Locate the cell with the specified text and output its (X, Y) center coordinate. 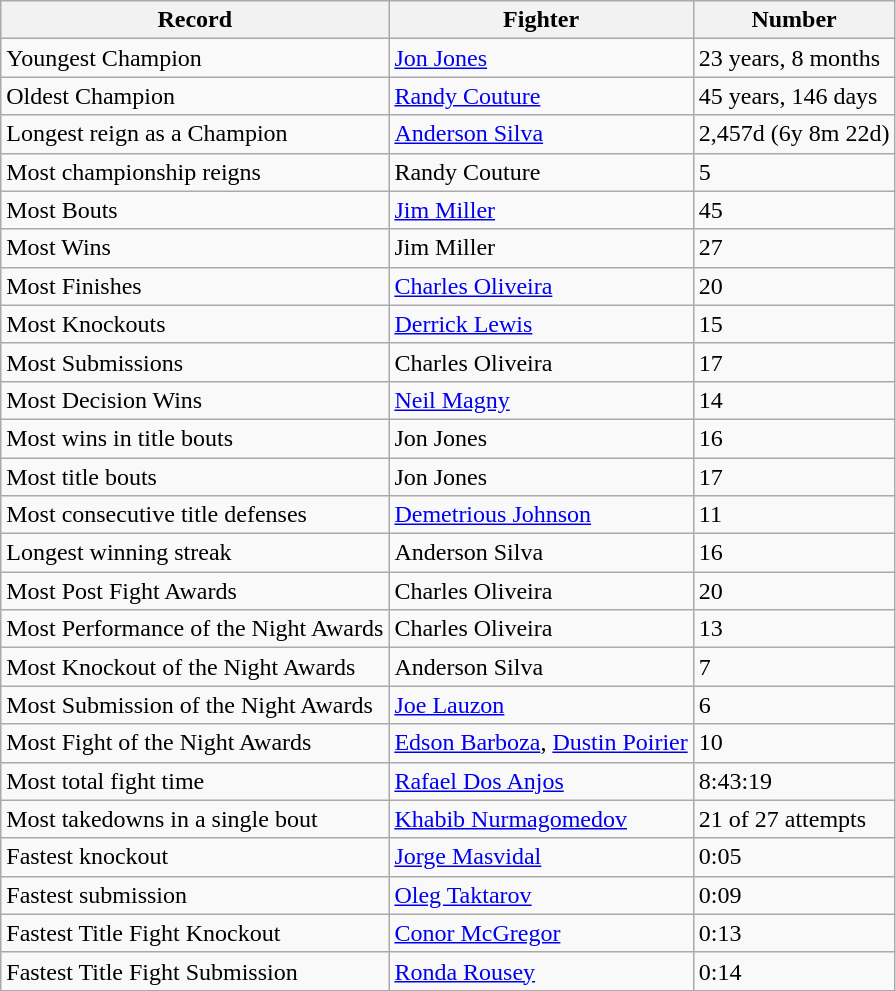
Khabib Nurmagomedov (541, 819)
Youngest Champion (195, 58)
21 of 27 attempts (794, 819)
Fastest Title Fight Knockout (195, 933)
Most Submissions (195, 362)
13 (794, 629)
Most wins in title bouts (195, 438)
Most takedowns in a single bout (195, 819)
Most Wins (195, 248)
Longest winning streak (195, 553)
45 years, 146 days (794, 96)
Oleg Taktarov (541, 895)
Most championship reigns (195, 172)
Edson Barboza, Dustin Poirier (541, 743)
6 (794, 705)
0:05 (794, 857)
Jorge Masvidal (541, 857)
14 (794, 400)
Most Knockout of the Night Awards (195, 667)
Fastest knockout (195, 857)
Most Decision Wins (195, 400)
Oldest Champion (195, 96)
23 years, 8 months (794, 58)
Rafael Dos Anjos (541, 781)
Most title bouts (195, 477)
Most Bouts (195, 210)
0:14 (794, 971)
0:09 (794, 895)
2,457d (6y 8m 22d) (794, 134)
5 (794, 172)
7 (794, 667)
Most Performance of the Night Awards (195, 629)
Number (794, 20)
11 (794, 515)
Fighter (541, 20)
Most Fight of the Night Awards (195, 743)
15 (794, 324)
Most consecutive title defenses (195, 515)
Neil Magny (541, 400)
Derrick Lewis (541, 324)
Demetrious Johnson (541, 515)
Joe Lauzon (541, 705)
Most Finishes (195, 286)
Fastest Title Fight Submission (195, 971)
10 (794, 743)
45 (794, 210)
Most total fight time (195, 781)
Fastest submission (195, 895)
Longest reign as a Champion (195, 134)
27 (794, 248)
Record (195, 20)
8:43:19 (794, 781)
Most Post Fight Awards (195, 591)
Most Submission of the Night Awards (195, 705)
Conor McGregor (541, 933)
Most Knockouts (195, 324)
Ronda Rousey (541, 971)
0:13 (794, 933)
